Return the (x, y) coordinate for the center point of the cell that contains the specified text.  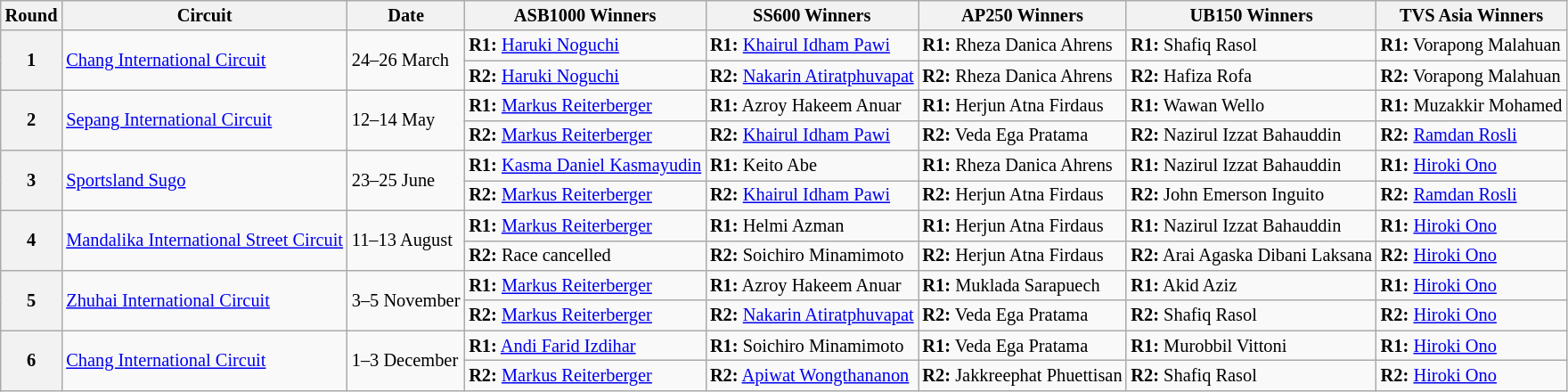
11–13 August (406, 241)
4 (32, 241)
R1: Helmi Azman (812, 225)
R1: Muzakkir Mohamed (1472, 105)
R1: Kasma Daniel Kasmayudin (584, 166)
1 (32, 61)
R2: Apiwat Wongthananon (812, 375)
R2: John Emerson Inguito (1251, 195)
R1: Murobbil Vittoni (1251, 346)
Circuit (205, 15)
1–3 December (406, 360)
R2: Rheza Danica Ahrens (1022, 76)
3–5 November (406, 299)
Sepang International Circuit (205, 119)
TVS Asia Winners (1472, 15)
Round (32, 15)
5 (32, 299)
23–25 June (406, 180)
R1: Andi Farid Izdihar (584, 346)
R1: Soichiro Minamimoto (812, 346)
24–26 March (406, 61)
R2: Hafiza Rofa (1251, 76)
R1: Vorapong Malahuan (1472, 45)
UB150 Winners (1251, 15)
Date (406, 15)
ASB1000 Winners (584, 15)
6 (32, 360)
3 (32, 180)
R2: Soichiro Minamimoto (812, 256)
R1: Muklada Sarapuech (1022, 285)
Sportsland Sugo (205, 180)
R1: Khairul Idham Pawi (812, 45)
R1: Veda Ega Pratama (1022, 346)
R1: Keito Abe (812, 166)
R2: Jakkreephat Phuettisan (1022, 375)
SS600 Winners (812, 15)
R2: Arai Agaska Dibani Laksana (1251, 256)
AP250 Winners (1022, 15)
R1: Wawan Wello (1251, 105)
2 (32, 119)
R2: Haruki Noguchi (584, 76)
Mandalika International Street Circuit (205, 241)
R1: Haruki Noguchi (584, 45)
R1: Akid Aziz (1251, 285)
R2: Vorapong Malahuan (1472, 76)
Zhuhai International Circuit (205, 299)
R1: Shafiq Rasol (1251, 45)
R2: Race cancelled (584, 256)
R2: Nazirul Izzat Bahauddin (1251, 135)
12–14 May (406, 119)
